Return the [X, Y] coordinate for the center point of the cell that contains the specified text.  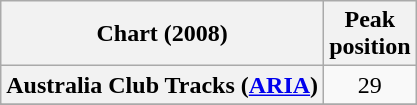
Chart (2008) [162, 34]
Australia Club Tracks (ARIA) [162, 85]
29 [370, 85]
Peakposition [370, 34]
